Scan for the cell matching the given text and deliver its (X, Y) coordinate at center. 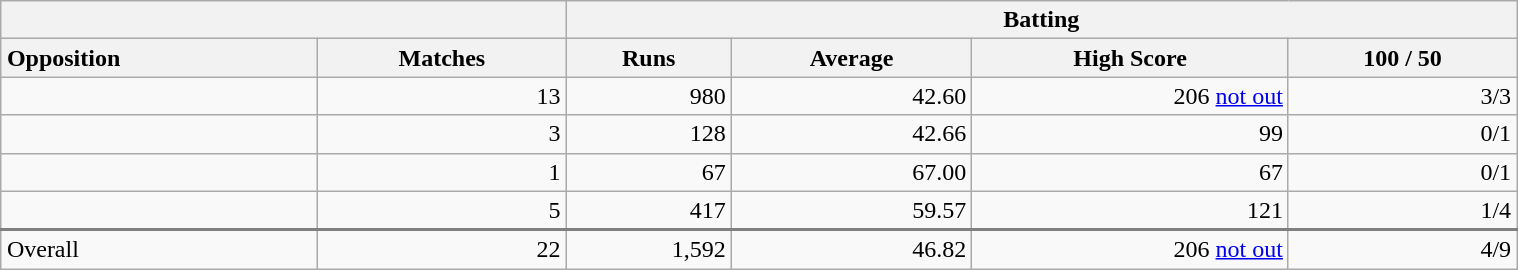
Batting (1042, 20)
121 (1130, 210)
Average (851, 58)
High Score (1130, 58)
Runs (648, 58)
1/4 (1402, 210)
67.00 (851, 172)
417 (648, 210)
Opposition (159, 58)
128 (648, 134)
1 (442, 172)
5 (442, 210)
1,592 (648, 250)
Matches (442, 58)
99 (1130, 134)
980 (648, 96)
Overall (159, 250)
22 (442, 250)
3 (442, 134)
3/3 (1402, 96)
42.60 (851, 96)
13 (442, 96)
100 / 50 (1402, 58)
42.66 (851, 134)
46.82 (851, 250)
4/9 (1402, 250)
59.57 (851, 210)
